Return the (x, y) coordinate for the center point of the cell that contains the specified text.  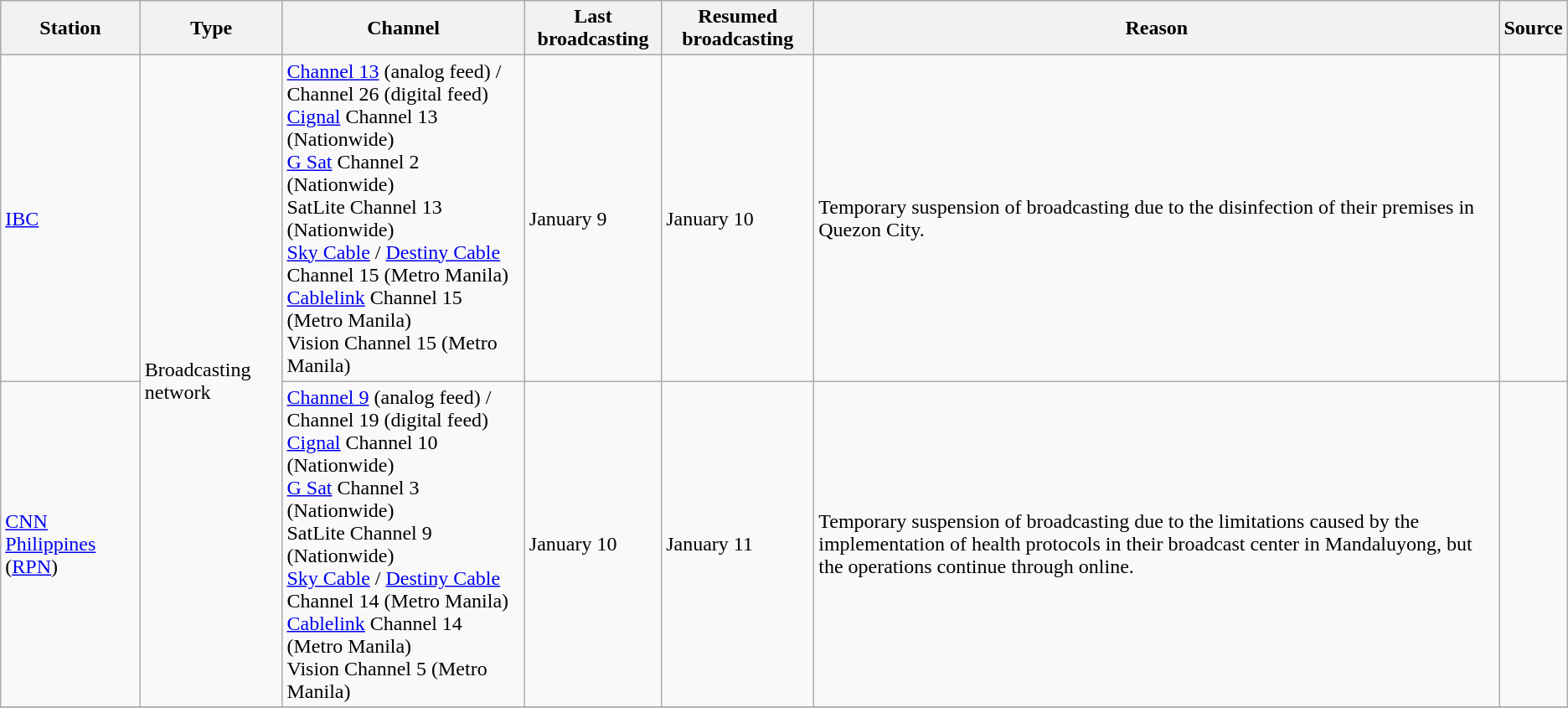
CNN Philippines (RPN) (70, 545)
Station (70, 28)
Temporary suspension of broadcasting due to the disinfection of their premises in Quezon City. (1157, 218)
January 9 (593, 218)
January 11 (738, 545)
Source (1533, 28)
Last broadcasting (593, 28)
IBC (70, 218)
Resumed broadcasting (738, 28)
Broadcasting network (211, 381)
Reason (1157, 28)
Type (211, 28)
Channel (404, 28)
